Scan for the cell matching the given text and deliver its [x, y] coordinate at center. 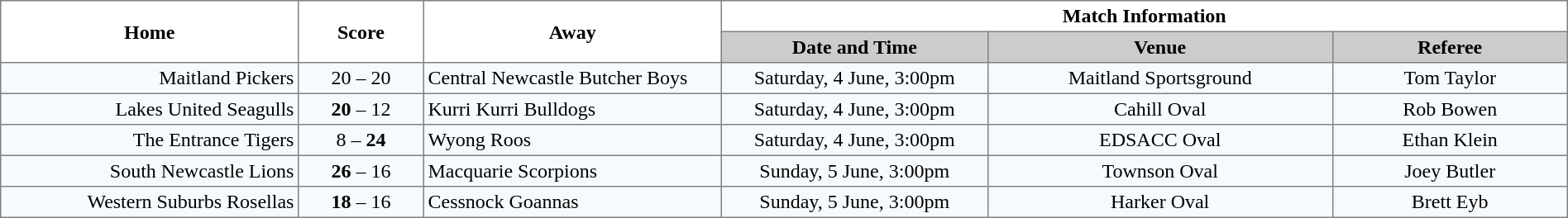
Away [572, 31]
Harker Oval [1159, 202]
Central Newcastle Butcher Boys [572, 78]
Cahill Oval [1159, 109]
Match Information [1145, 17]
EDSACC Oval [1159, 140]
8 – 24 [361, 140]
18 – 16 [361, 202]
Maitland Pickers [150, 78]
Townson Oval [1159, 171]
Date and Time [854, 47]
Kurri Kurri Bulldogs [572, 109]
Lakes United Seagulls [150, 109]
Rob Bowen [1450, 109]
Score [361, 31]
Macquarie Scorpions [572, 171]
Brett Eyb [1450, 202]
Maitland Sportsground [1159, 78]
Western Suburbs Rosellas [150, 202]
Ethan Klein [1450, 140]
Cessnock Goannas [572, 202]
Wyong Roos [572, 140]
20 – 20 [361, 78]
Referee [1450, 47]
Joey Butler [1450, 171]
The Entrance Tigers [150, 140]
Tom Taylor [1450, 78]
26 – 16 [361, 171]
Home [150, 31]
Venue [1159, 47]
South Newcastle Lions [150, 171]
20 – 12 [361, 109]
